Find where the given text appears and provide that cell's center as (X, Y) coordinate. 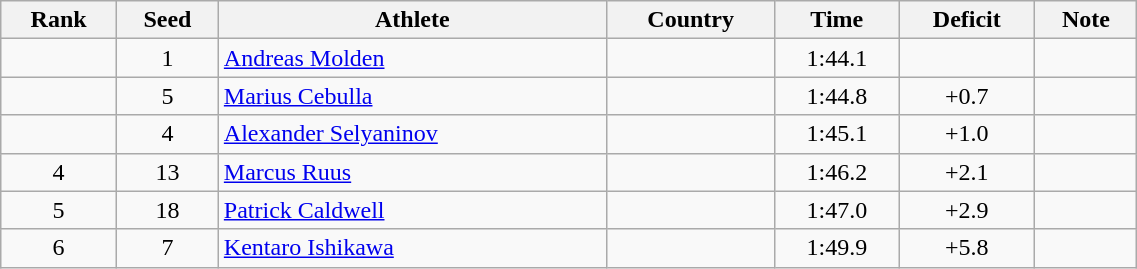
+1.0 (967, 134)
Andreas Molden (412, 58)
1:44.8 (837, 96)
Note (1086, 20)
+5.8 (967, 248)
+2.9 (967, 210)
18 (167, 210)
Patrick Caldwell (412, 210)
Seed (167, 20)
1:44.1 (837, 58)
Rank (59, 20)
Country (690, 20)
1 (167, 58)
Deficit (967, 20)
Kentaro Ishikawa (412, 248)
6 (59, 248)
1:49.9 (837, 248)
+0.7 (967, 96)
7 (167, 248)
Time (837, 20)
13 (167, 172)
Athlete (412, 20)
1:46.2 (837, 172)
Alexander Selyaninov (412, 134)
+2.1 (967, 172)
1:45.1 (837, 134)
Marius Cebulla (412, 96)
1:47.0 (837, 210)
Marcus Ruus (412, 172)
